Provide the [x, y] coordinate of the cell's center where the given text is located.  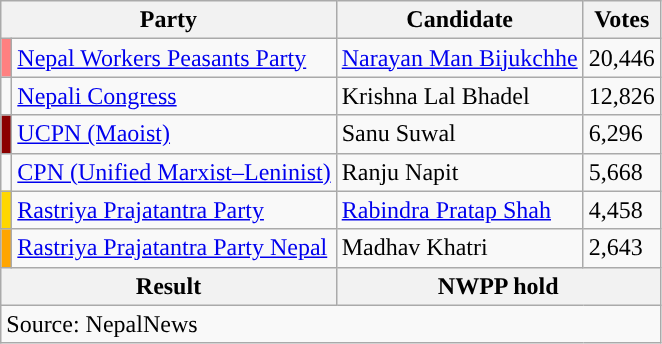
Nepali Congress [174, 96]
20,446 [622, 58]
4,458 [622, 210]
Narayan Man Bijukchhe [460, 58]
6,296 [622, 134]
2,643 [622, 248]
Result [168, 286]
NWPP hold [498, 286]
Source: NepalNews [330, 324]
Votes [622, 20]
Madhav Khatri [460, 248]
Party [168, 20]
Rastriya Prajatantra Party Nepal [174, 248]
UCPN (Maoist) [174, 134]
12,826 [622, 96]
Ranju Napit [460, 172]
Rabindra Pratap Shah [460, 210]
5,668 [622, 172]
Candidate [460, 20]
Rastriya Prajatantra Party [174, 210]
Nepal Workers Peasants Party [174, 58]
Krishna Lal Bhadel [460, 96]
CPN (Unified Marxist–Leninist) [174, 172]
Sanu Suwal [460, 134]
